Return [X, Y] of the center of cell containing provided text 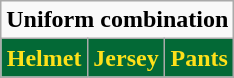
Pants [200, 58]
Helmet [44, 58]
Uniform combination [118, 20]
Jersey [126, 58]
